Locate the cell with the specified text and output its (X, Y) center coordinate. 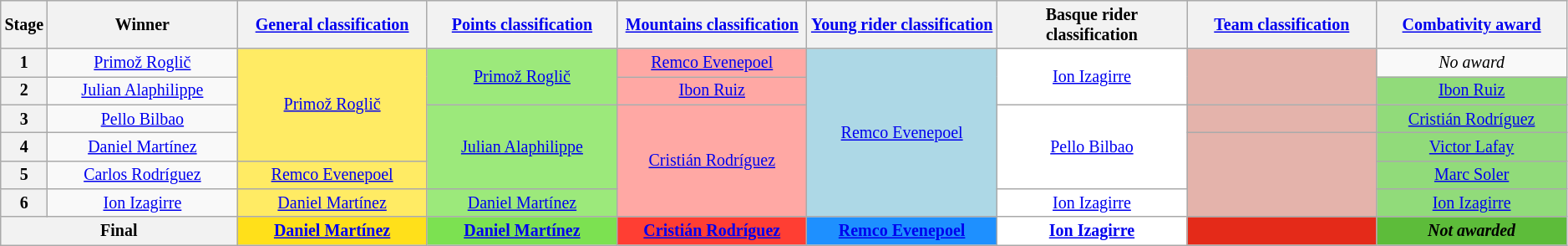
Stage (24, 25)
2 (24, 90)
General classification (332, 25)
Carlos Rodríguez (142, 174)
Team classification (1281, 25)
1 (24, 64)
Final (119, 231)
Basque rider classification (1091, 25)
Combativity award (1472, 25)
Victor Lafay (1472, 147)
5 (24, 174)
Points classification (521, 25)
Marc Soler (1472, 174)
3 (24, 119)
Mountains classification (712, 25)
6 (24, 202)
No award (1472, 64)
Young rider classification (902, 25)
Winner (142, 25)
Not awarded (1472, 231)
4 (24, 147)
